Extract the (x, y) coordinate from the center of the cell holding the provided text.  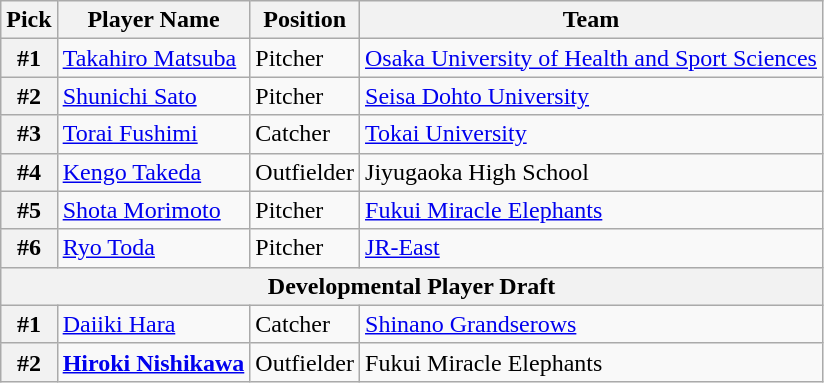
Developmental Player Draft (412, 286)
Daiiki Hara (154, 324)
Tokai University (592, 134)
#4 (29, 172)
Seisa Dohto University (592, 96)
Pick (29, 20)
Shota Morimoto (154, 210)
Osaka University of Health and Sport Sciences (592, 58)
Position (305, 20)
Shunichi Sato (154, 96)
JR-East (592, 248)
Team (592, 20)
Jiyugaoka High School (592, 172)
#5 (29, 210)
Torai Fushimi (154, 134)
Hiroki Nishikawa (154, 362)
Takahiro Matsuba (154, 58)
#6 (29, 248)
Kengo Takeda (154, 172)
Player Name (154, 20)
#3 (29, 134)
Ryo Toda (154, 248)
Shinano Grandserows (592, 324)
